For the text-containing cell, return its midpoint in [X, Y] coordinate format. 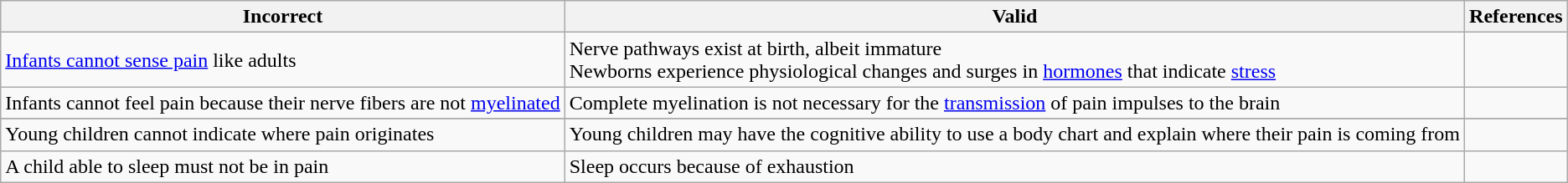
Valid [1014, 17]
Sleep occurs because of exhaustion [1014, 166]
Infants cannot sense pain like adults [283, 60]
Complete myelination is not necessary for the transmission of pain impulses to the brain [1014, 103]
Infants cannot feel pain because their nerve fibers are not myelinated [283, 103]
Young children cannot indicate where pain originates [283, 135]
Incorrect [283, 17]
A child able to sleep must not be in pain [283, 166]
Nerve pathways exist at birth, albeit immatureNewborns experience physiological changes and surges in hormones that indicate stress [1014, 60]
References [1516, 17]
Young children may have the cognitive ability to use a body chart and explain where their pain is coming from [1014, 135]
